Search for the cell housing the specified text and yield its [x, y] center coordinate. 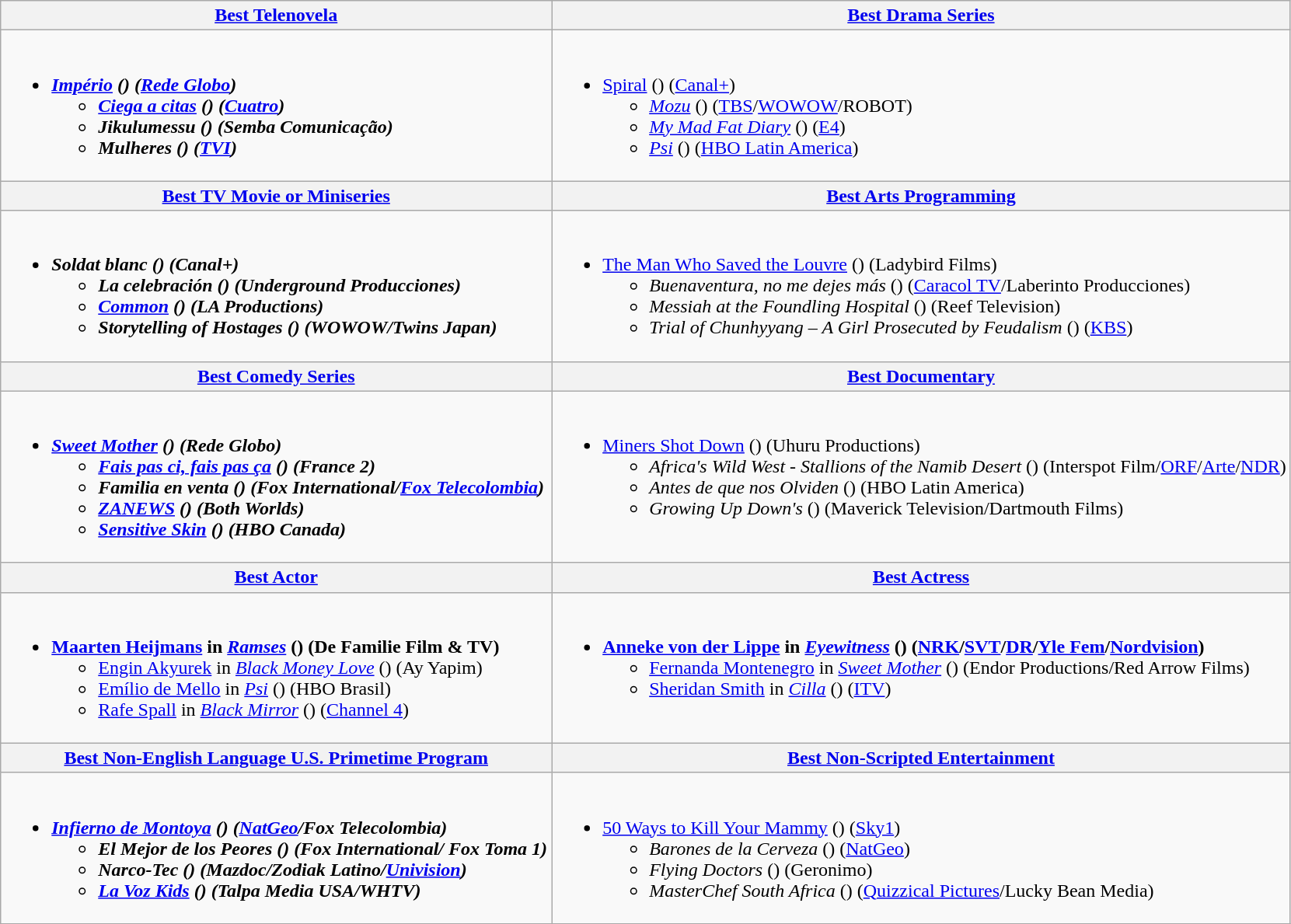
Spiral () (Canal+)Mozu () (TBS/WOWOW/ROBOT)My Mad Fat Diary () (E4)Psi () (HBO Latin America) [922, 106]
Soldat blanc () (Canal+)La celebración () (Underground Producciones)Common () (LA Productions)Storytelling of Hostages () (WOWOW/Twins Japan) [277, 286]
Best TV Movie or Miniseries [277, 196]
Império () (Rede Globo)Ciega a citas () (Cuatro)Jikulumessu () (Semba Comunicação)Mulheres () (TVI) [277, 106]
Best Telenovela [277, 16]
Best Non-Scripted Entertainment [922, 758]
Best Comedy Series [277, 376]
Best Drama Series [922, 16]
Best Non-English Language U.S. Primetime Program [277, 758]
Best Actor [277, 577]
Best Arts Programming [922, 196]
Best Documentary [922, 376]
Best Actress [922, 577]
